For the text-containing cell, return its midpoint in [x, y] coordinate format. 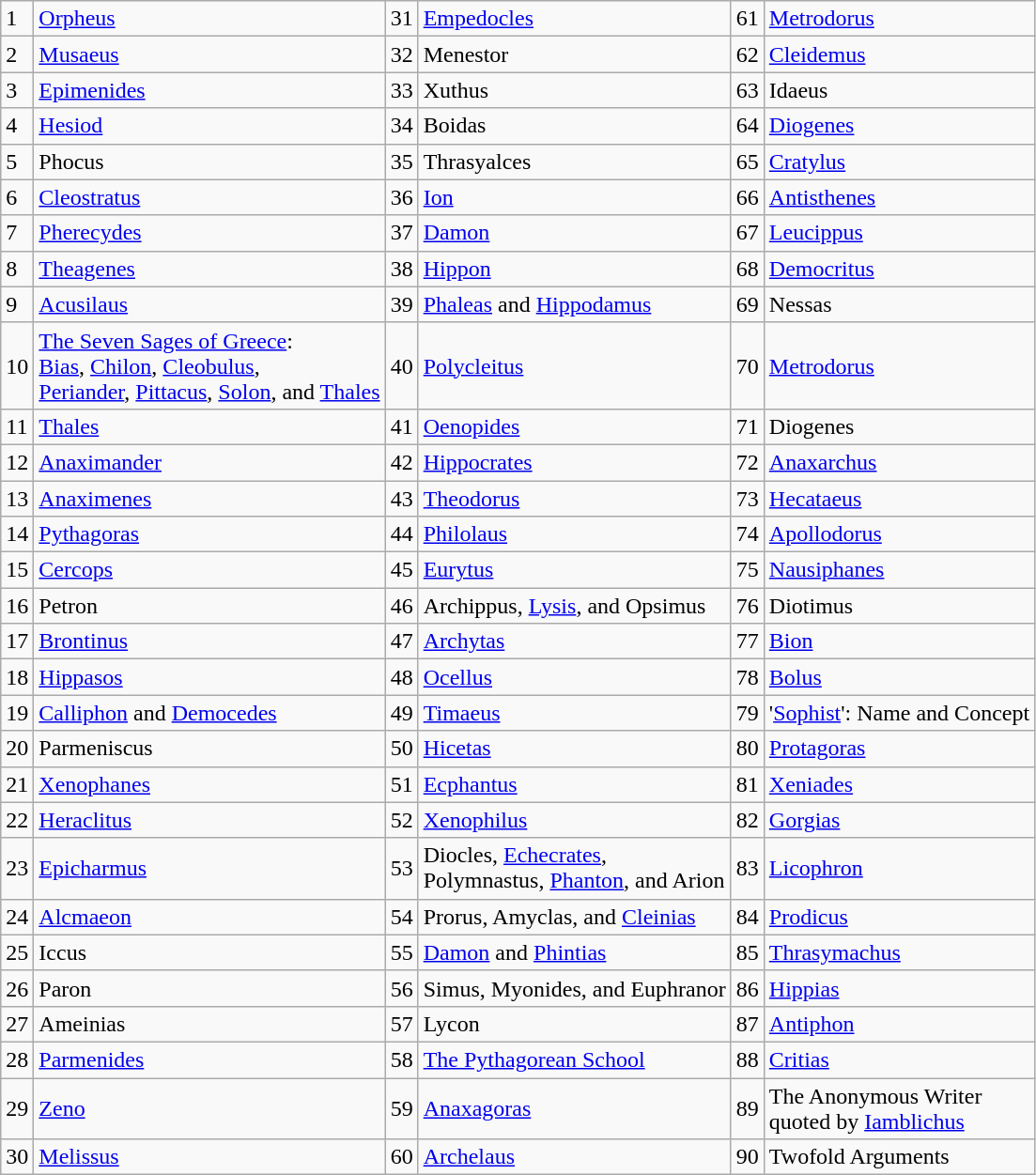
4 [17, 126]
37 [402, 233]
Eurytus [575, 570]
30 [17, 1157]
Nessas [899, 304]
Hecataeus [899, 499]
Antisthenes [899, 197]
Ameinias [209, 1024]
44 [402, 534]
31 [402, 19]
Lycon [575, 1024]
76 [748, 606]
Thales [209, 426]
Parmenides [209, 1059]
Bion [899, 642]
54 [402, 917]
71 [748, 426]
Simus, Myonides, and Euphranor [575, 988]
46 [402, 606]
Protagoras [899, 749]
Calliphon and Democedes [209, 713]
33 [402, 90]
Anaximenes [209, 499]
5 [17, 162]
9 [17, 304]
Idaeus [899, 90]
Anaxarchus [899, 462]
32 [402, 54]
38 [402, 269]
24 [17, 917]
Paron [209, 988]
53 [402, 868]
55 [402, 952]
2 [17, 54]
Damon [575, 233]
27 [17, 1024]
Xuthus [575, 90]
Twofold Arguments [899, 1157]
19 [17, 713]
Petron [209, 606]
Acusilaus [209, 304]
62 [748, 54]
Xenophilus [575, 820]
Iccus [209, 952]
73 [748, 499]
82 [748, 820]
51 [402, 784]
'Sophist': Name and Concept [899, 713]
Orpheus [209, 19]
87 [748, 1024]
Hicetas [575, 749]
25 [17, 952]
Timaeus [575, 713]
20 [17, 749]
21 [17, 784]
Cleidemus [899, 54]
3 [17, 90]
Pythagoras [209, 534]
61 [748, 19]
Archippus, Lysis, and Opsimus [575, 606]
52 [402, 820]
88 [748, 1059]
Cleostratus [209, 197]
Prodicus [899, 917]
The Pythagorean School [575, 1059]
11 [17, 426]
22 [17, 820]
45 [402, 570]
59 [402, 1108]
57 [402, 1024]
75 [748, 570]
18 [17, 677]
80 [748, 749]
14 [17, 534]
Melissus [209, 1157]
Critias [899, 1059]
Empedocles [575, 19]
Philolaus [575, 534]
Oenopides [575, 426]
Ion [575, 197]
Licophron [899, 868]
26 [17, 988]
Prorus, Amyclas, and Cleinias [575, 917]
Pherecydes [209, 233]
Ocellus [575, 677]
Antiphon [899, 1024]
Hesiod [209, 126]
66 [748, 197]
70 [748, 365]
86 [748, 988]
Phocus [209, 162]
Theodorus [575, 499]
Alcmaeon [209, 917]
Anaximander [209, 462]
74 [748, 534]
Epimenides [209, 90]
79 [748, 713]
8 [17, 269]
Nausiphanes [899, 570]
67 [748, 233]
Theagenes [209, 269]
Ecphantus [575, 784]
69 [748, 304]
Gorgias [899, 820]
Epicharmus [209, 868]
47 [402, 642]
41 [402, 426]
Damon and Phintias [575, 952]
85 [748, 952]
Parmeniscus [209, 749]
49 [402, 713]
Apollodorus [899, 534]
Menestor [575, 54]
Archelaus [575, 1157]
64 [748, 126]
Hippasos [209, 677]
34 [402, 126]
Hippias [899, 988]
13 [17, 499]
42 [402, 462]
65 [748, 162]
Cratylus [899, 162]
Hippon [575, 269]
Zeno [209, 1108]
23 [17, 868]
78 [748, 677]
Xeniades [899, 784]
15 [17, 570]
16 [17, 606]
Musaeus [209, 54]
Heraclitus [209, 820]
Diocles, Echecrates,Polymnastus, Phanton, and Arion [575, 868]
Thrasymachus [899, 952]
Thrasyalces [575, 162]
1 [17, 19]
36 [402, 197]
Polycleitus [575, 365]
56 [402, 988]
The Anonymous Writerquoted by Iamblichus [899, 1108]
77 [748, 642]
83 [748, 868]
Xenophanes [209, 784]
Diotimus [899, 606]
72 [748, 462]
Phaleas and Hippodamus [575, 304]
Brontinus [209, 642]
Boidas [575, 126]
48 [402, 677]
29 [17, 1108]
17 [17, 642]
84 [748, 917]
Cercops [209, 570]
39 [402, 304]
28 [17, 1059]
Leucippus [899, 233]
Democritus [899, 269]
81 [748, 784]
7 [17, 233]
Archytas [575, 642]
Bolus [899, 677]
The Seven Sages of Greece:Bias, Chilon, Cleobulus,Periander, Pittacus, Solon, and Thales [209, 365]
89 [748, 1108]
40 [402, 365]
43 [402, 499]
58 [402, 1059]
Anaxagoras [575, 1108]
12 [17, 462]
68 [748, 269]
10 [17, 365]
90 [748, 1157]
63 [748, 90]
60 [402, 1157]
35 [402, 162]
50 [402, 749]
6 [17, 197]
Hippocrates [575, 462]
